For the text-containing cell, return its midpoint in (X, Y) coordinate format. 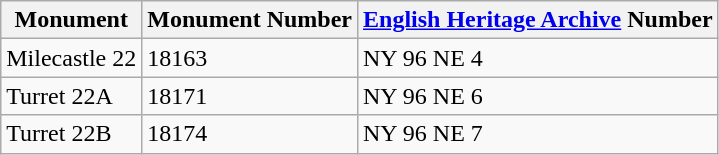
Monument Number (250, 20)
Turret 22B (72, 134)
Milecastle 22 (72, 58)
18171 (250, 96)
NY 96 NE 6 (538, 96)
18163 (250, 58)
Monument (72, 20)
NY 96 NE 7 (538, 134)
Turret 22A (72, 96)
English Heritage Archive Number (538, 20)
18174 (250, 134)
NY 96 NE 4 (538, 58)
